Provide the (X, Y) coordinate of the cell's center where the given text is located.  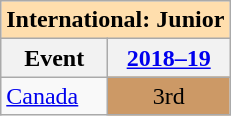
Canada (54, 96)
3rd (169, 96)
2018–19 (169, 58)
Event (54, 58)
International: Junior (116, 20)
